Provide the (X, Y) coordinate of the cell's center where the given text is located.  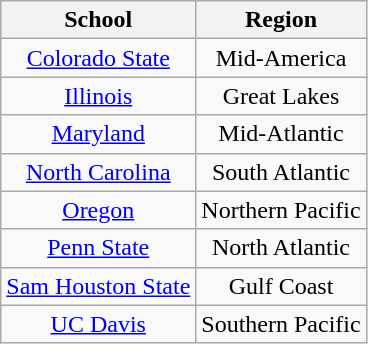
Maryland (98, 134)
Mid-America (281, 58)
Great Lakes (281, 96)
Oregon (98, 210)
School (98, 20)
Sam Houston State (98, 286)
Region (281, 20)
South Atlantic (281, 172)
Illinois (98, 96)
Colorado State (98, 58)
North Carolina (98, 172)
Southern Pacific (281, 324)
Gulf Coast (281, 286)
UC Davis (98, 324)
Mid-Atlantic (281, 134)
North Atlantic (281, 248)
Northern Pacific (281, 210)
Penn State (98, 248)
